Extract the (x, y) coordinate from the center of the cell holding the provided text.  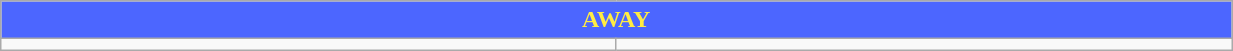
AWAY (616, 20)
